Find where the given text appears and provide that cell's center as (x, y) coordinate. 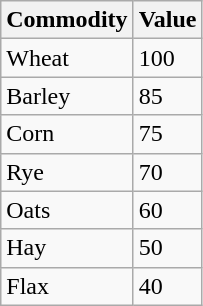
40 (168, 286)
85 (168, 96)
Value (168, 20)
75 (168, 134)
Rye (67, 172)
Oats (67, 210)
Corn (67, 134)
Hay (67, 248)
70 (168, 172)
Commodity (67, 20)
60 (168, 210)
Barley (67, 96)
Wheat (67, 58)
Flax (67, 286)
100 (168, 58)
50 (168, 248)
